Find where the given text appears and provide that cell's center as (X, Y) coordinate. 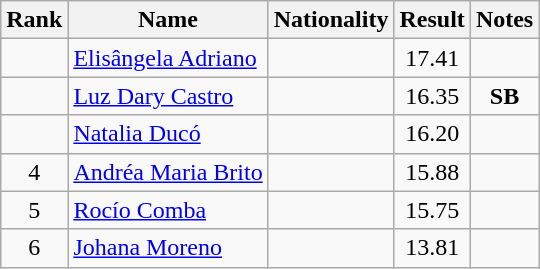
Elisângela Adriano (168, 58)
13.81 (432, 248)
15.75 (432, 210)
Rocío Comba (168, 210)
17.41 (432, 58)
Rank (34, 20)
16.20 (432, 134)
16.35 (432, 96)
Name (168, 20)
Result (432, 20)
6 (34, 248)
SB (504, 96)
5 (34, 210)
4 (34, 172)
Luz Dary Castro (168, 96)
Andréa Maria Brito (168, 172)
Notes (504, 20)
15.88 (432, 172)
Johana Moreno (168, 248)
Natalia Ducó (168, 134)
Nationality (331, 20)
